Extract the [x, y] coordinate from the center of the cell holding the provided text.  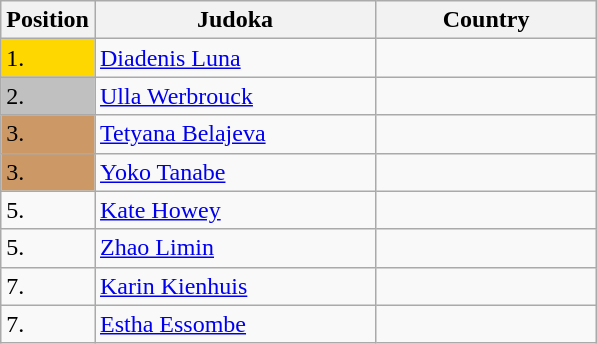
Diadenis Luna [234, 58]
Tetyana Belajeva [234, 134]
Estha Essombe [234, 324]
Karin Kienhuis [234, 286]
Position [48, 20]
Zhao Limin [234, 248]
Yoko Tanabe [234, 172]
Judoka [234, 20]
1. [48, 58]
Country [486, 20]
2. [48, 96]
Kate Howey [234, 210]
Ulla Werbrouck [234, 96]
